Extract the [x, y] coordinate from the center of the cell holding the provided text.  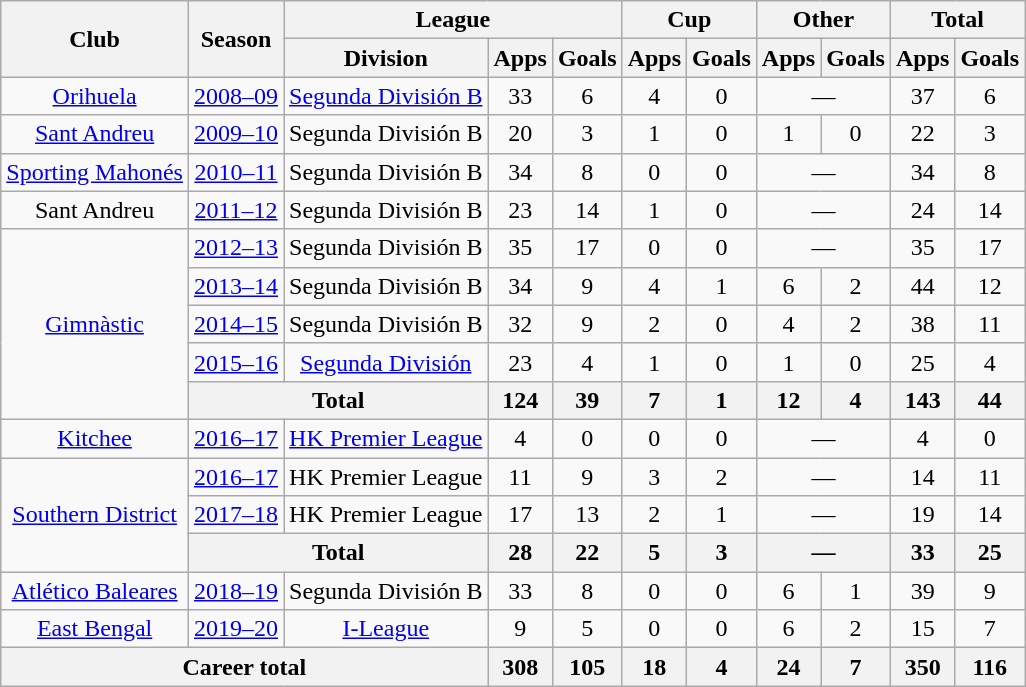
I-League [386, 629]
Career total [244, 667]
38 [922, 324]
Other [823, 20]
124 [520, 400]
105 [587, 667]
Gimnàstic [95, 324]
Southern District [95, 515]
350 [922, 667]
Atlético Baleares [95, 591]
13 [587, 515]
2019–20 [236, 629]
Orihuela [95, 96]
Cup [689, 20]
37 [922, 96]
308 [520, 667]
32 [520, 324]
League [454, 20]
Sporting Mahonés [95, 172]
2018–19 [236, 591]
19 [922, 515]
143 [922, 400]
20 [520, 134]
Segunda División [386, 362]
2014–15 [236, 324]
116 [990, 667]
Season [236, 39]
18 [654, 667]
28 [520, 553]
2017–18 [236, 515]
Kitchee [95, 438]
Division [386, 58]
Club [95, 39]
2008–09 [236, 96]
2015–16 [236, 362]
2011–12 [236, 210]
East Bengal [95, 629]
2009–10 [236, 134]
2013–14 [236, 286]
2010–11 [236, 172]
15 [922, 629]
2012–13 [236, 248]
